Extract the [X, Y] coordinate from the center of the cell holding the provided text.  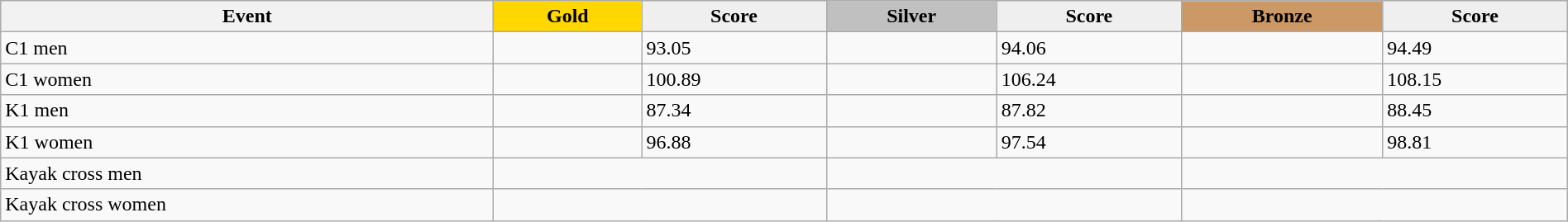
100.89 [734, 79]
87.34 [734, 111]
Kayak cross men [247, 173]
94.06 [1088, 48]
88.45 [1475, 111]
K1 men [247, 111]
96.88 [734, 142]
Gold [567, 17]
108.15 [1475, 79]
C1 women [247, 79]
97.54 [1088, 142]
Silver [911, 17]
K1 women [247, 142]
Kayak cross women [247, 205]
87.82 [1088, 111]
98.81 [1475, 142]
C1 men [247, 48]
94.49 [1475, 48]
Event [247, 17]
Bronze [1282, 17]
106.24 [1088, 79]
93.05 [734, 48]
